Capture the cell that displays the provided text and extract its (x, y) central coordinate. 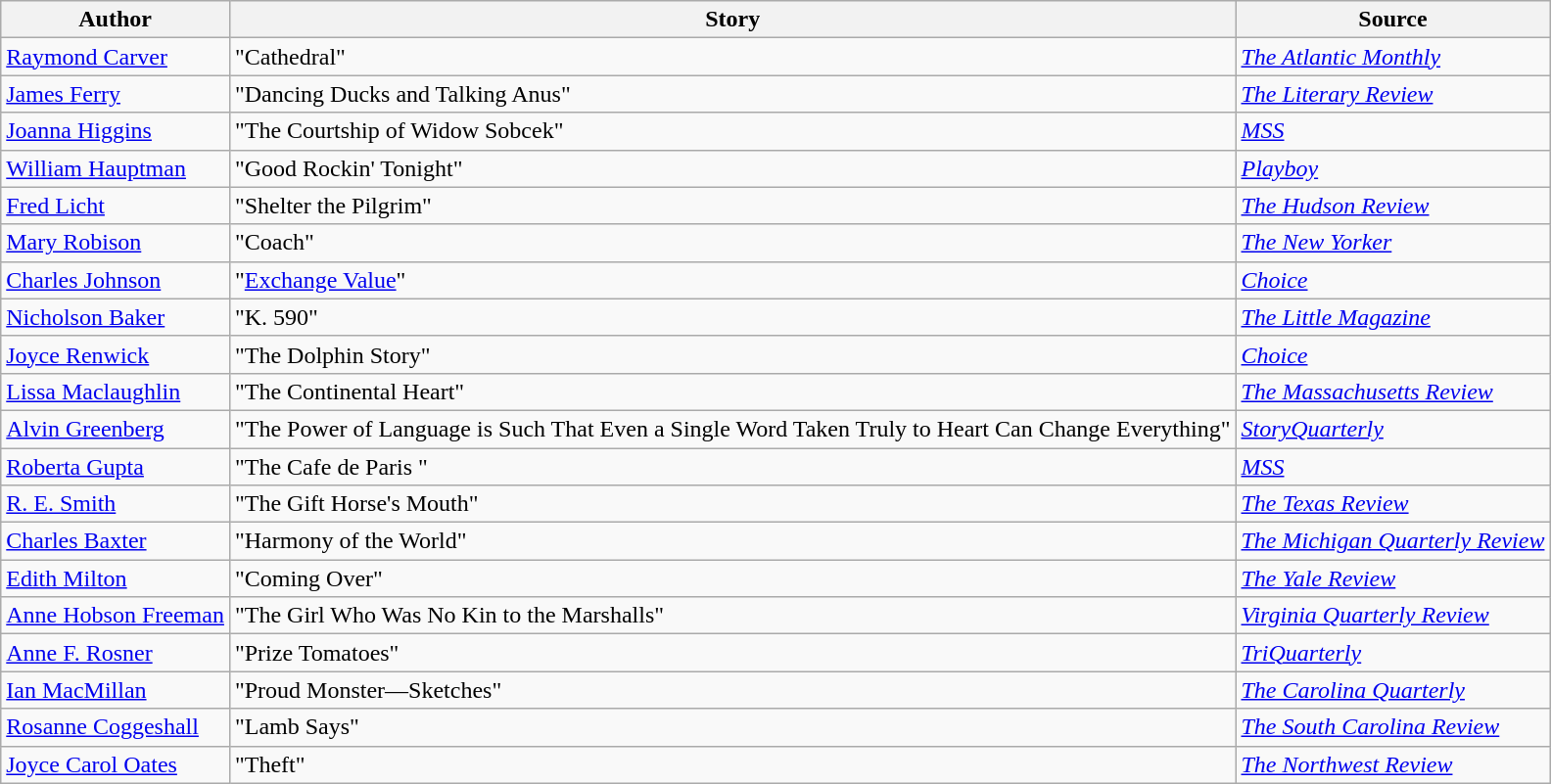
The Northwest Review (1392, 764)
"Coming Over" (732, 578)
"The Girl Who Was No Kin to the Marshalls" (732, 616)
Nicholson Baker (116, 317)
"Prize Tomatoes" (732, 653)
"The Courtship of Widow Sobcek" (732, 131)
"K. 590" (732, 317)
Joyce Carol Oates (116, 764)
The New Yorker (1392, 243)
The Atlantic Monthly (1392, 57)
"The Cafe de Paris " (732, 467)
Raymond Carver (116, 57)
"Proud Monster—Sketches" (732, 690)
StoryQuarterly (1392, 429)
"Lamb Says" (732, 727)
"The Dolphin Story" (732, 354)
R. E. Smith (116, 504)
Charles Baxter (116, 541)
Joanna Higgins (116, 131)
"Coach" (732, 243)
Author (116, 20)
The Hudson Review (1392, 206)
"Theft" (732, 764)
"The Gift Horse's Mouth" (732, 504)
The Literary Review (1392, 94)
Source (1392, 20)
James Ferry (116, 94)
"Shelter the Pilgrim" (732, 206)
Story (732, 20)
The Massachusetts Review (1392, 392)
Rosanne Coggeshall (116, 727)
"The Continental Heart" (732, 392)
"Dancing Ducks and Talking Anus" (732, 94)
The Yale Review (1392, 578)
The Carolina Quarterly (1392, 690)
"Exchange Value" (732, 280)
Alvin Greenberg (116, 429)
Mary Robison (116, 243)
"Harmony of the World" (732, 541)
Fred Licht (116, 206)
"The Power of Language is Such That Even a Single Word Taken Truly to Heart Can Change Everything" (732, 429)
Ian MacMillan (116, 690)
Roberta Gupta (116, 467)
The Texas Review (1392, 504)
Anne Hobson Freeman (116, 616)
Joyce Renwick (116, 354)
Charles Johnson (116, 280)
The South Carolina Review (1392, 727)
William Hauptman (116, 168)
"Good Rockin' Tonight" (732, 168)
The Michigan Quarterly Review (1392, 541)
Virginia Quarterly Review (1392, 616)
Anne F. Rosner (116, 653)
Lissa Maclaughlin (116, 392)
"Cathedral" (732, 57)
Edith Milton (116, 578)
The Little Magazine (1392, 317)
TriQuarterly (1392, 653)
Playboy (1392, 168)
